Locate the cell with the specified text and output its (x, y) center coordinate. 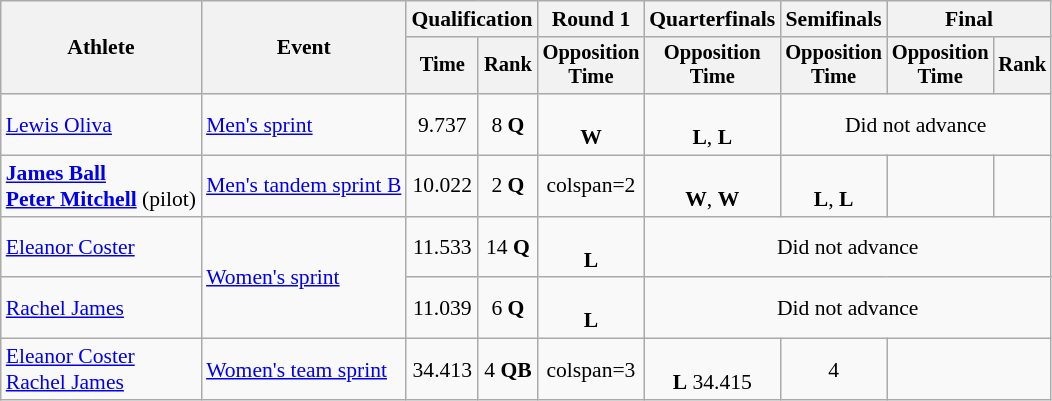
4 QB (508, 370)
Athlete (101, 48)
4 (834, 370)
2 Q (508, 186)
Eleanor Coster (101, 248)
Men's sprint (304, 124)
14 Q (508, 248)
Qualification (472, 19)
W, W (712, 186)
Event (304, 48)
Men's tandem sprint B (304, 186)
Lewis Oliva (101, 124)
colspan=2 (592, 186)
9.737 (442, 124)
Round 1 (592, 19)
6 Q (508, 308)
Women's sprint (304, 278)
Rachel James (101, 308)
L 34.415 (712, 370)
11.039 (442, 308)
W (592, 124)
Final (969, 19)
James BallPeter Mitchell (pilot) (101, 186)
10.022 (442, 186)
Time (442, 66)
8 Q (508, 124)
Quarterfinals (712, 19)
Women's team sprint (304, 370)
34.413 (442, 370)
Semifinals (834, 19)
colspan=3 (592, 370)
Eleanor CosterRachel James (101, 370)
11.533 (442, 248)
